Search for the cell housing the specified text and yield its [x, y] center coordinate. 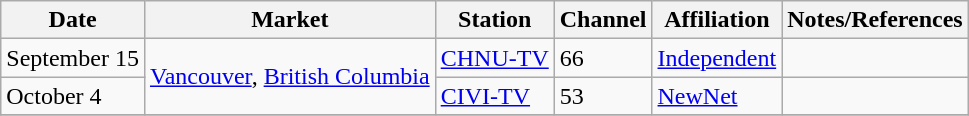
Independent [717, 58]
NewNet [717, 96]
Market [290, 20]
Vancouver, British Columbia [290, 77]
Station [494, 20]
Channel [603, 20]
Affiliation [717, 20]
CHNU-TV [494, 58]
Date [73, 20]
October 4 [73, 96]
Notes/References [876, 20]
66 [603, 58]
September 15 [73, 58]
53 [603, 96]
CIVI-TV [494, 96]
